Output the (x, y) coordinate of the center of the cell containing the given text.  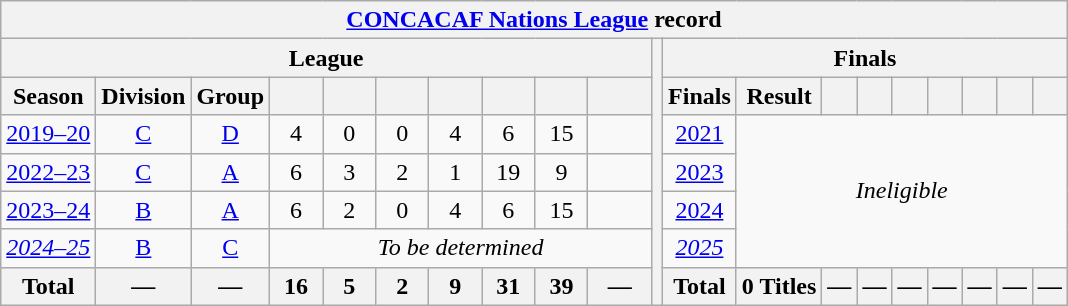
2021 (700, 134)
2024 (700, 210)
Season (48, 96)
Division (144, 96)
3 (350, 172)
0 Titles (779, 286)
2019–20 (48, 134)
16 (296, 286)
Group (230, 96)
2024–25 (48, 248)
39 (562, 286)
19 (508, 172)
League (326, 58)
To be determined (461, 248)
5 (350, 286)
2025 (700, 248)
CONCACAF Nations League record (534, 20)
Result (779, 96)
2023–24 (48, 210)
2022–23 (48, 172)
31 (508, 286)
1 (456, 172)
2023 (700, 172)
Ineligible (902, 191)
D (230, 134)
